Capture the cell that displays the provided text and extract its (x, y) central coordinate. 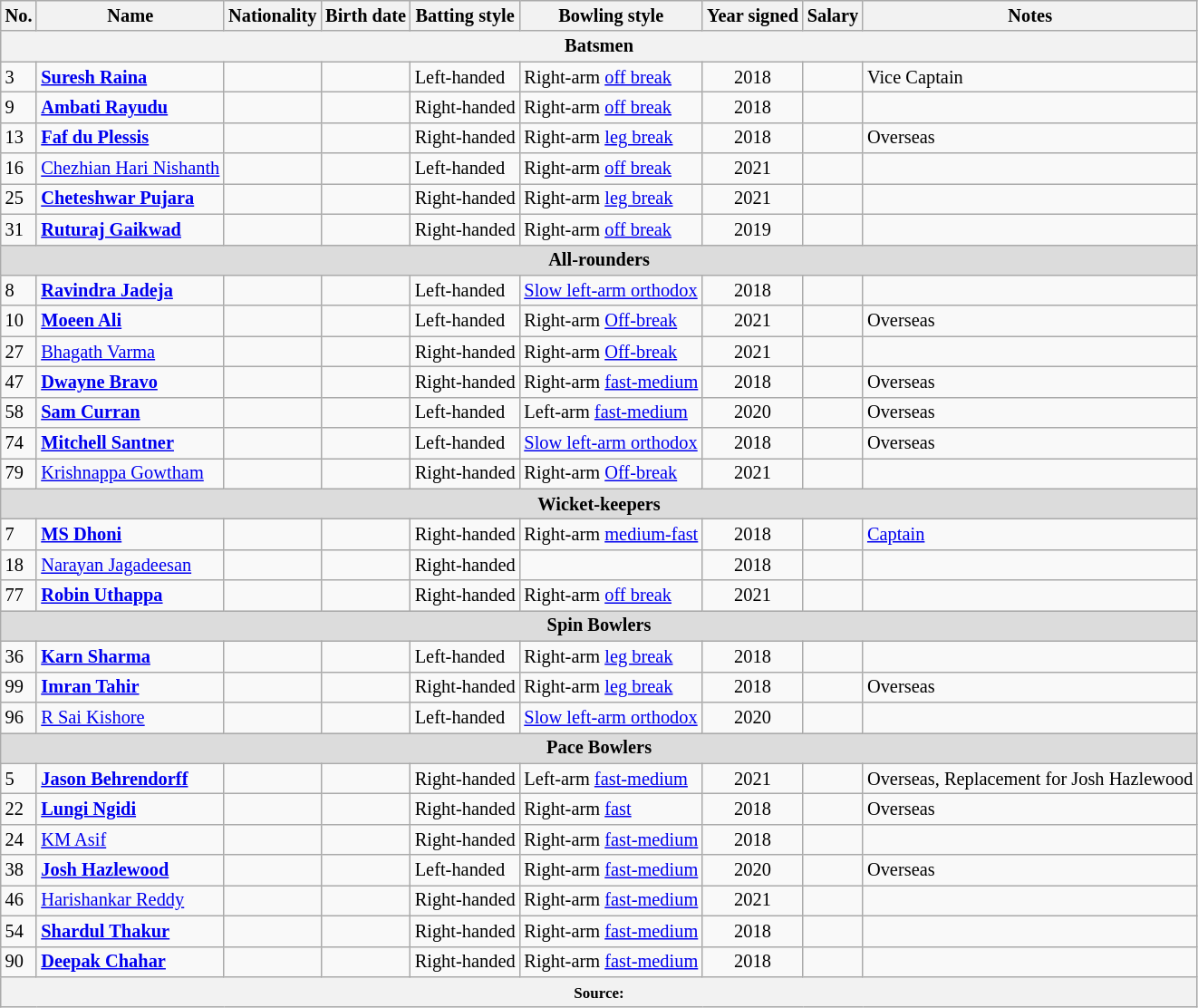
22 (19, 809)
Narayan Jagadeesan (130, 565)
Nationality (272, 15)
16 (19, 169)
Pace Bowlers (600, 748)
Krishnappa Gowtham (130, 473)
Salary (833, 15)
36 (19, 656)
Bowling style (611, 15)
Source: (600, 992)
Robin Uthappa (130, 596)
9 (19, 107)
Suresh Raina (130, 77)
Deepak Chahar (130, 962)
Bhagath Varma (130, 352)
Notes (1029, 15)
38 (19, 870)
Chezhian Hari Nishanth (130, 169)
8 (19, 290)
KM Asif (130, 839)
3 (19, 77)
Imran Tahir (130, 687)
Moeen Ali (130, 321)
Harishankar Reddy (130, 900)
2019 (752, 229)
96 (19, 717)
Right-arm medium-fast (611, 534)
All-rounders (600, 260)
27 (19, 352)
25 (19, 199)
Vice Captain (1029, 77)
Batting style (466, 15)
Captain (1029, 534)
77 (19, 596)
58 (19, 412)
13 (19, 138)
Birth date (366, 15)
Jason Behrendorff (130, 779)
90 (19, 962)
Name (130, 15)
Ravindra Jadeja (130, 290)
79 (19, 473)
Shardul Thakur (130, 931)
Cheteshwar Pujara (130, 199)
Spin Bowlers (600, 625)
Dwayne Bravo (130, 382)
R Sai Kishore (130, 717)
24 (19, 839)
47 (19, 382)
10 (19, 321)
5 (19, 779)
74 (19, 443)
Lungi Ngidi (130, 809)
54 (19, 931)
MS Dhoni (130, 534)
Karn Sharma (130, 656)
99 (19, 687)
Faf du Plessis (130, 138)
31 (19, 229)
Right-arm fast (611, 809)
18 (19, 565)
Wicket-keepers (600, 504)
46 (19, 900)
Sam Curran (130, 412)
Overseas, Replacement for Josh Hazlewood (1029, 779)
Josh Hazlewood (130, 870)
Ruturaj Gaikwad (130, 229)
Year signed (752, 15)
No. (19, 15)
Batsmen (600, 46)
Ambati Rayudu (130, 107)
Mitchell Santner (130, 443)
7 (19, 534)
